Provide the [X, Y] coordinate of the cell's center where the given text is located.  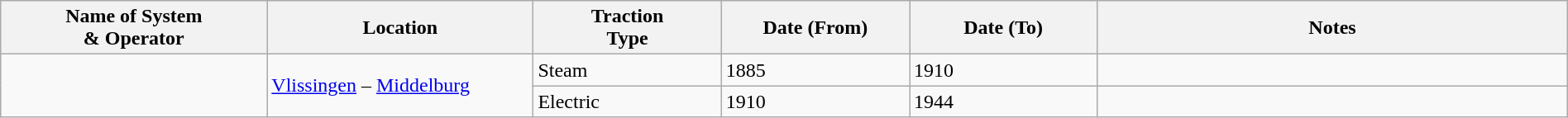
Notes [1332, 28]
Name of System& Operator [134, 28]
Date (To) [1004, 28]
Vlissingen – Middelburg [400, 86]
1885 [815, 70]
Date (From) [815, 28]
1944 [1004, 101]
TractionType [627, 28]
Location [400, 28]
Electric [627, 101]
Steam [627, 70]
